Detect which cell encompasses the target text, then output its [X, Y] center coordinate. 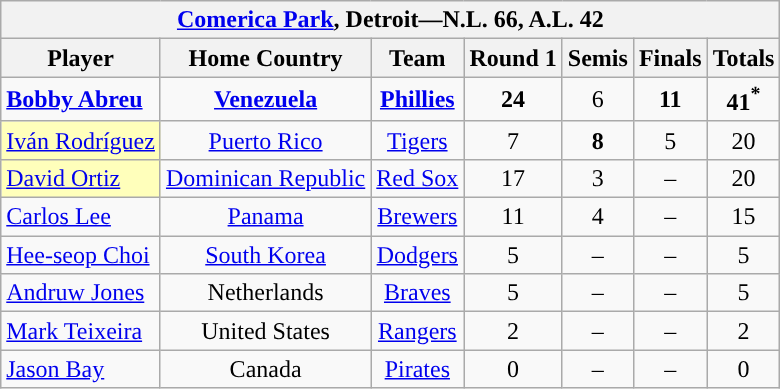
Andruw Jones [81, 293]
Home Country [265, 58]
Finals [670, 58]
Mark Teixeira [81, 331]
Netherlands [265, 293]
6 [598, 100]
Carlos Lee [81, 217]
Puerto Rico [265, 140]
Hee-seop Choi [81, 255]
Semis [598, 58]
United States [265, 331]
Team [418, 58]
3 [598, 178]
Jason Bay [81, 369]
15 [744, 217]
Comerica Park, Detroit—N.L. 66, A.L. 42 [390, 20]
24 [513, 100]
7 [513, 140]
Phillies [418, 100]
Dodgers [418, 255]
Rangers [418, 331]
Bobby Abreu [81, 100]
8 [598, 140]
Panama [265, 217]
Pirates [418, 369]
Player [81, 58]
Dominican Republic [265, 178]
Braves [418, 293]
Totals [744, 58]
Venezuela [265, 100]
South Korea [265, 255]
41* [744, 100]
Red Sox [418, 178]
Round 1 [513, 58]
David Ortiz [81, 178]
Iván Rodríguez [81, 140]
17 [513, 178]
Tigers [418, 140]
Brewers [418, 217]
4 [598, 217]
Canada [265, 369]
